Search for the cell housing the specified text and yield its (X, Y) center coordinate. 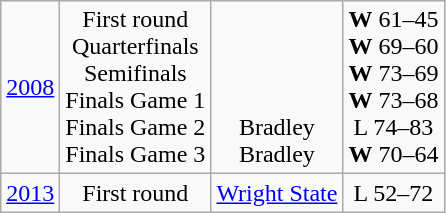
First round (136, 193)
2008 (30, 88)
2013 (30, 193)
First roundQuarterfinalsSemifinalsFinals Game 1Finals Game 2Finals Game 3 (136, 88)
Wright State (277, 193)
BradleyBradley (277, 88)
L 52–72 (394, 193)
W 61–45W 69–60W 73–69W 73–68L 74–83W 70–64 (394, 88)
